Provide the (X, Y) coordinate of the cell's center where the given text is located.  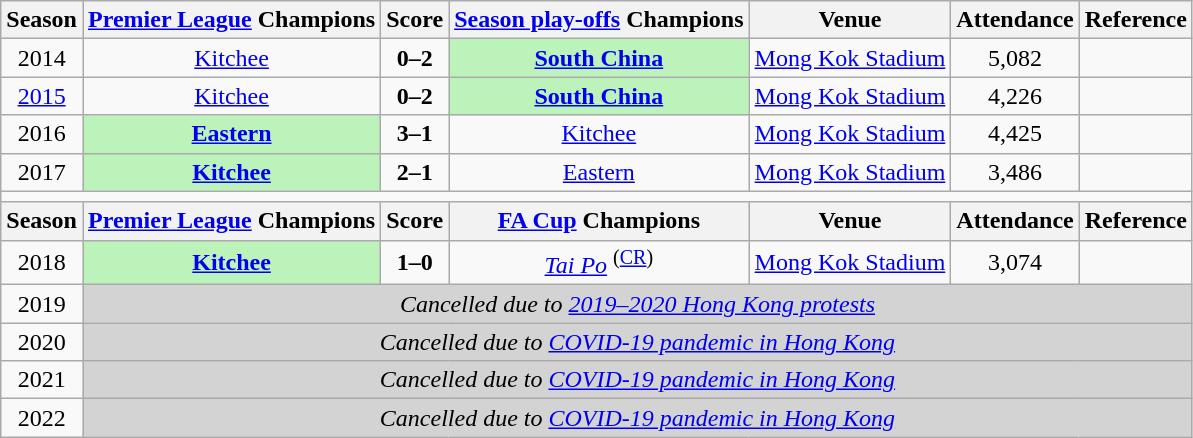
2014 (42, 58)
2018 (42, 262)
2017 (42, 172)
5,082 (1015, 58)
2015 (42, 96)
FA Cup Champions (599, 221)
2021 (42, 380)
4,425 (1015, 134)
3,074 (1015, 262)
2020 (42, 342)
Season play-offs Champions (599, 20)
2022 (42, 418)
Tai Po (CR) (599, 262)
3–1 (415, 134)
2019 (42, 304)
4,226 (1015, 96)
Cancelled due to 2019–2020 Hong Kong protests (637, 304)
1–0 (415, 262)
3,486 (1015, 172)
2016 (42, 134)
2–1 (415, 172)
